Extract the [x, y] coordinate from the center of the cell holding the provided text.  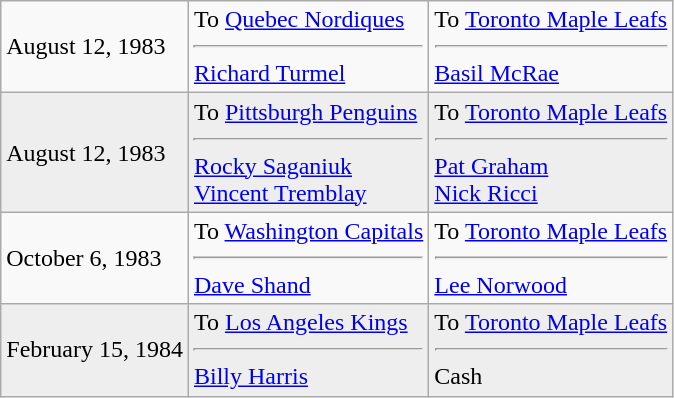
February 15, 1984 [95, 350]
October 6, 1983 [95, 258]
To Toronto Maple LeafsCash [551, 350]
To Quebec NordiquesRichard Turmel [308, 47]
To Washington CapitalsDave Shand [308, 258]
To Toronto Maple LeafsLee Norwood [551, 258]
To Toronto Maple LeafsBasil McRae [551, 47]
To Toronto Maple LeafsPat Graham Nick Ricci [551, 152]
To Pittsburgh PenguinsRocky Saganiuk Vincent Tremblay [308, 152]
To Los Angeles KingsBilly Harris [308, 350]
